For the text-containing cell, return its midpoint in (x, y) coordinate format. 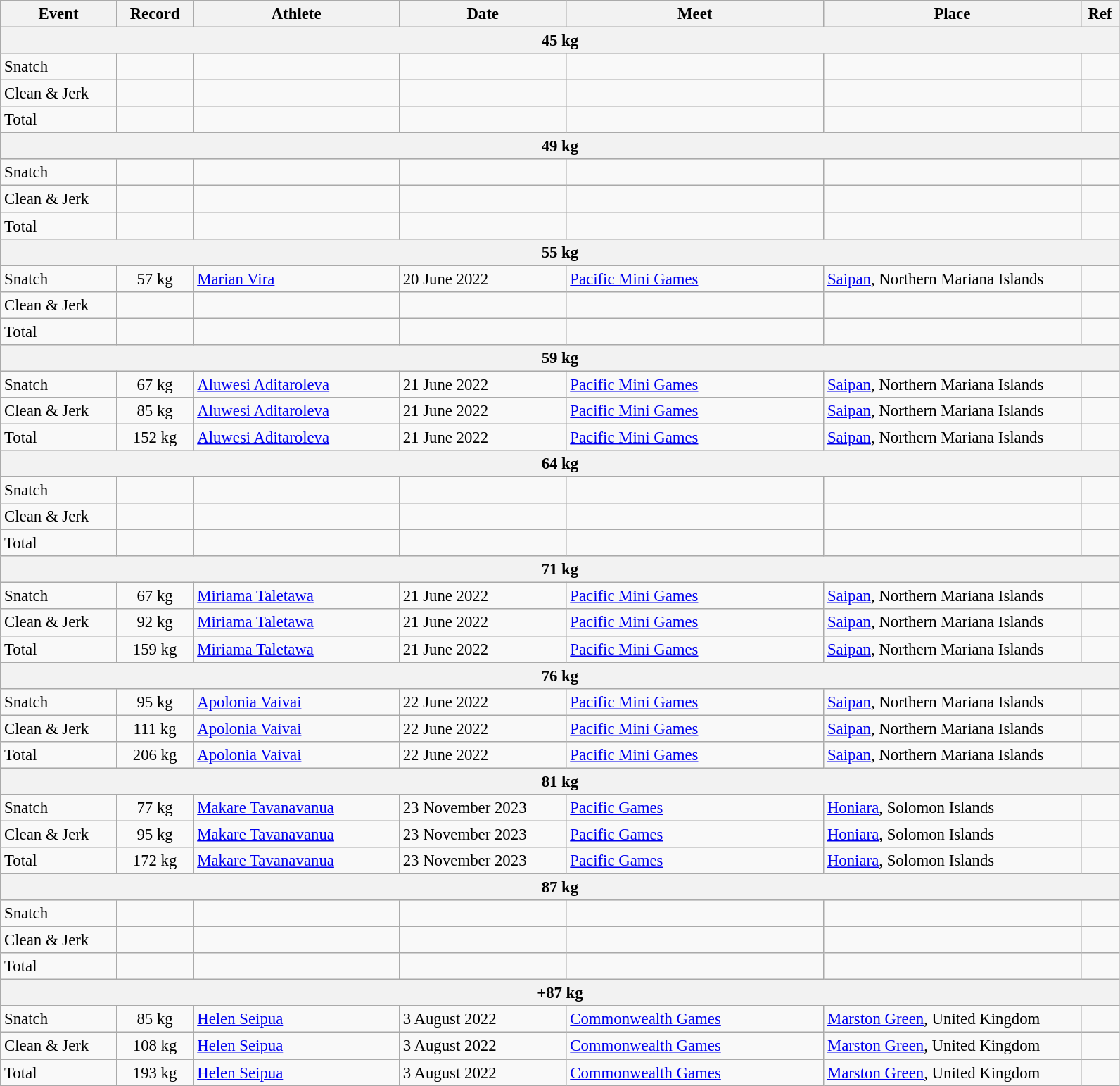
64 kg (560, 464)
Record (155, 14)
Meet (695, 14)
172 kg (155, 861)
55 kg (560, 252)
Event (58, 14)
87 kg (560, 888)
206 kg (155, 755)
81 kg (560, 781)
152 kg (155, 437)
59 kg (560, 358)
57 kg (155, 279)
111 kg (155, 728)
77 kg (155, 808)
+87 kg (560, 993)
20 June 2022 (483, 279)
Date (483, 14)
108 kg (155, 1046)
92 kg (155, 623)
45 kg (560, 41)
76 kg (560, 676)
Ref (1100, 14)
Marian Vira (296, 279)
71 kg (560, 569)
193 kg (155, 1073)
Athlete (296, 14)
Place (953, 14)
49 kg (560, 146)
159 kg (155, 649)
